Capture the cell that displays the provided text and extract its [X, Y] central coordinate. 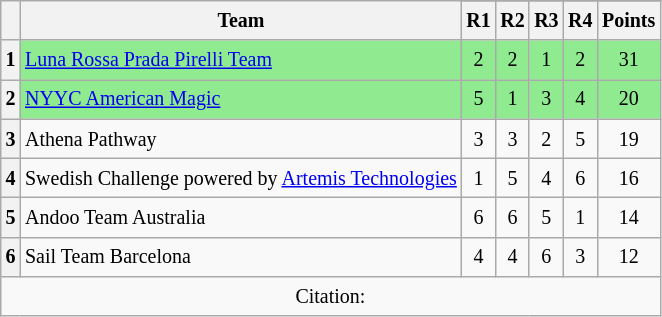
NYYC American Magic [240, 100]
Citation: [330, 296]
Swedish Challenge powered by Artemis Technologies [240, 178]
19 [628, 138]
16 [628, 178]
R1 [479, 20]
R2 [512, 20]
14 [628, 218]
Points [628, 20]
20 [628, 100]
31 [628, 60]
Luna Rossa Prada Pirelli Team [240, 60]
Athena Pathway [240, 138]
Andoo Team Australia [240, 218]
Sail Team Barcelona [240, 258]
R4 [580, 20]
R3 [546, 20]
12 [628, 258]
Team [240, 20]
